Capture the cell that displays the provided text and extract its (x, y) central coordinate. 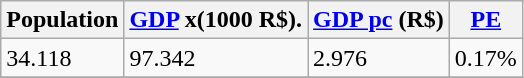
Population (62, 20)
PE (486, 20)
0.17% (486, 58)
GDP x(1000 R$). (216, 20)
34.118 (62, 58)
GDP pc (R$) (379, 20)
97.342 (216, 58)
2.976 (379, 58)
